Pinpoint the cell where the given text exists, returning its [X, Y] midpoint coordinate. 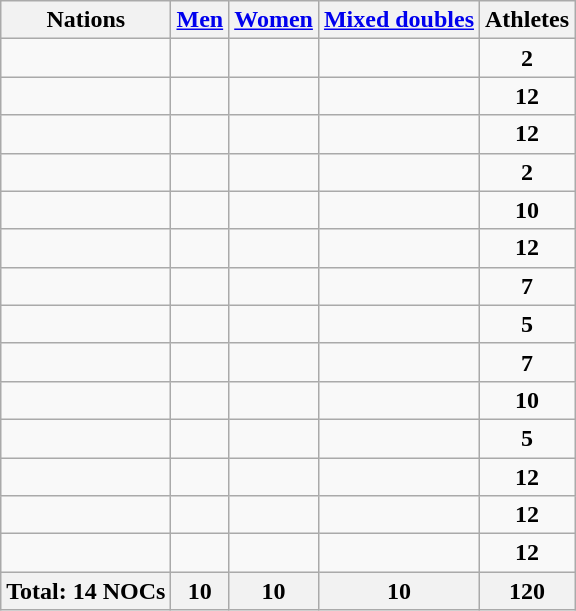
Nations [86, 20]
Men [200, 20]
Women [274, 20]
Athletes [528, 20]
120 [528, 591]
Total: 14 NOCs [86, 591]
Mixed doubles [398, 20]
